Pinpoint the cell where the given text exists, returning its (X, Y) midpoint coordinate. 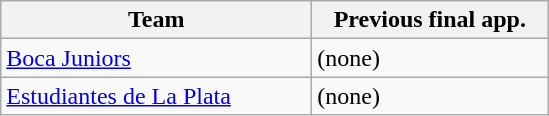
Previous final app. (430, 20)
Boca Juniors (156, 58)
Estudiantes de La Plata (156, 96)
Team (156, 20)
